Return the [X, Y] coordinate for the center point of the cell that contains the specified text.  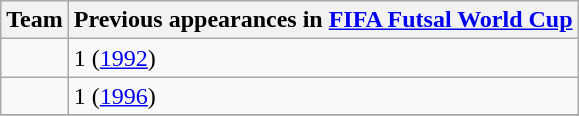
Team [35, 20]
1 (1996) [323, 96]
Previous appearances in FIFA Futsal World Cup [323, 20]
1 (1992) [323, 58]
